Output the [x, y] coordinate of the center of the cell containing the given text.  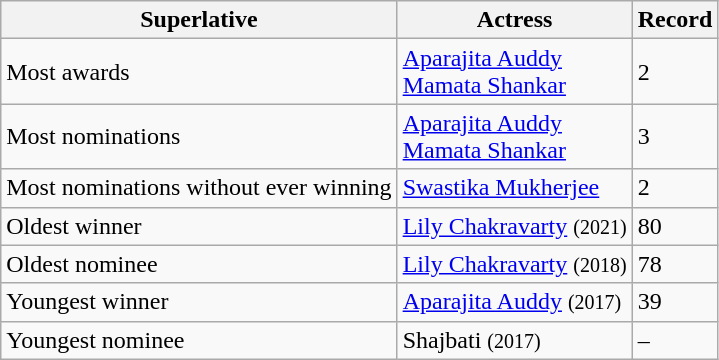
Oldest winner [199, 226]
3 [675, 136]
Most nominations [199, 136]
Shajbati (2017) [514, 340]
80 [675, 226]
Record [675, 20]
Superlative [199, 20]
Oldest nominee [199, 264]
Most awards [199, 72]
Most nominations without ever winning [199, 188]
Aparajita Auddy (2017) [514, 302]
Lily Chakravarty (2021) [514, 226]
– [675, 340]
Youngest nominee [199, 340]
Actress [514, 20]
39 [675, 302]
Lily Chakravarty (2018) [514, 264]
Swastika Mukherjee [514, 188]
Youngest winner [199, 302]
78 [675, 264]
